Search for the cell housing the specified text and yield its [x, y] center coordinate. 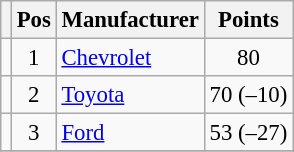
3 [34, 133]
Points [248, 20]
1 [34, 58]
Toyota [130, 95]
Chevrolet [130, 58]
53 (–27) [248, 133]
80 [248, 58]
70 (–10) [248, 95]
Ford [130, 133]
2 [34, 95]
Pos [34, 20]
Manufacturer [130, 20]
